Locate the cell with the specified text and output its (X, Y) center coordinate. 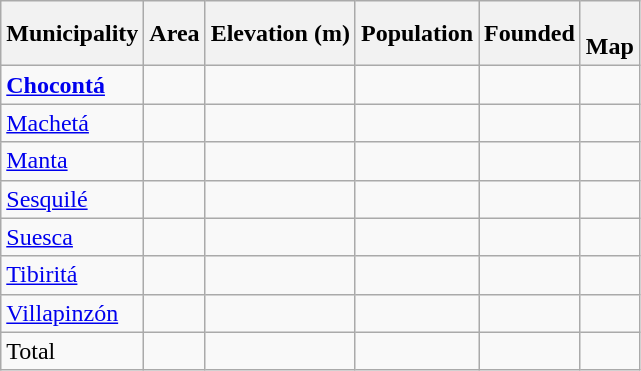
Population (416, 34)
Founded (530, 34)
Tibiritá (72, 275)
Sesquilé (72, 199)
Chocontá (72, 85)
Municipality (72, 34)
Suesca (72, 237)
Villapinzón (72, 313)
Area (174, 34)
Elevation (m) (280, 34)
Total (72, 351)
Manta (72, 161)
Map (610, 34)
Machetá (72, 123)
